Find where the given text appears and provide that cell's center as [X, Y] coordinate. 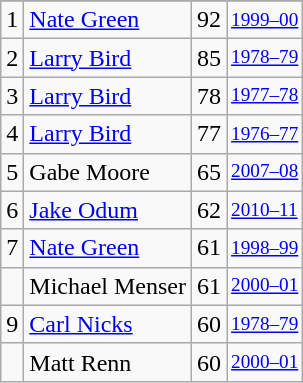
Gabe Moore [108, 172]
77 [208, 134]
1977–78 [265, 96]
62 [208, 210]
1976–77 [265, 134]
9 [12, 324]
3 [12, 96]
6 [12, 210]
4 [12, 134]
78 [208, 96]
7 [12, 248]
Carl Nicks [108, 324]
92 [208, 20]
Jake Odum [108, 210]
65 [208, 172]
2007–08 [265, 172]
1999–00 [265, 20]
5 [12, 172]
1998–99 [265, 248]
85 [208, 58]
Michael Menser [108, 286]
2 [12, 58]
2010–11 [265, 210]
Matt Renn [108, 362]
1 [12, 20]
